Detect which cell encompasses the target text, then output its [X, Y] center coordinate. 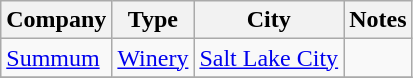
Salt Lake City [269, 58]
Notes [378, 20]
Company [56, 20]
Winery [153, 58]
Type [153, 20]
Summum [56, 58]
City [269, 20]
